Scan for the cell matching the given text and deliver its [x, y] coordinate at center. 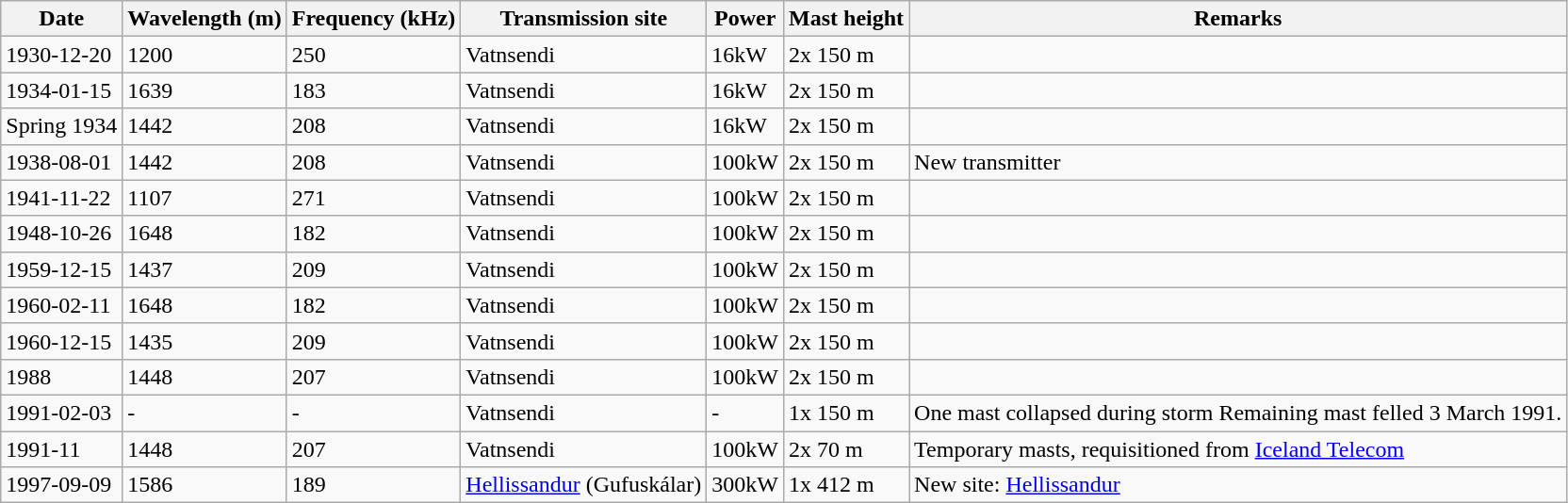
Wavelength (m) [204, 19]
1934-01-15 [62, 90]
1586 [204, 485]
1x 412 m [846, 485]
1x 150 m [846, 413]
1960-02-11 [62, 305]
Transmission site [584, 19]
1930-12-20 [62, 55]
1991-02-03 [62, 413]
New site: Hellissandur [1238, 485]
Date [62, 19]
Hellissandur (Gufuskálar) [584, 485]
1200 [204, 55]
New transmitter [1238, 162]
1988 [62, 377]
1997-09-09 [62, 485]
1948-10-26 [62, 234]
1960-12-15 [62, 341]
Remarks [1238, 19]
1959-12-15 [62, 269]
1435 [204, 341]
183 [373, 90]
1938-08-01 [62, 162]
1991-11 [62, 449]
1941-11-22 [62, 198]
271 [373, 198]
One mast collapsed during storm Remaining mast felled 3 March 1991. [1238, 413]
300kW [745, 485]
1437 [204, 269]
Mast height [846, 19]
Spring 1934 [62, 126]
Temporary masts, requisitioned from Iceland Telecom [1238, 449]
189 [373, 485]
2x 70 m [846, 449]
1107 [204, 198]
250 [373, 55]
Frequency (kHz) [373, 19]
1639 [204, 90]
Power [745, 19]
